Scan for the cell matching the given text and deliver its (x, y) coordinate at center. 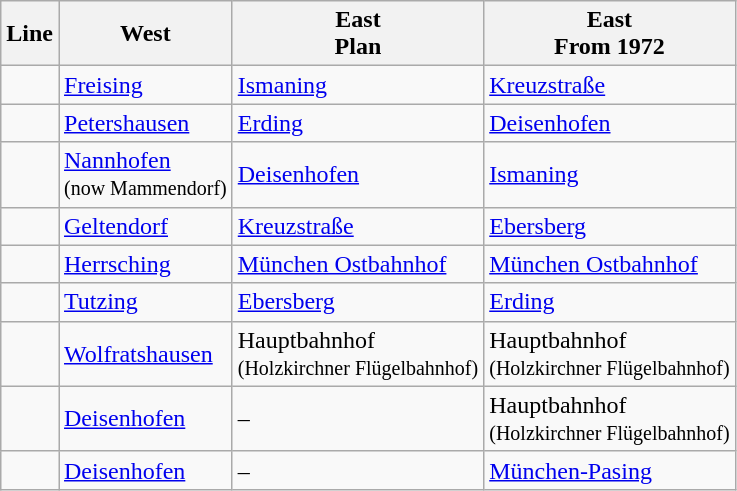
Petershausen (145, 123)
Geltendorf (145, 226)
Wolfratshausen (145, 354)
München-Pasing (610, 470)
Line (30, 34)
Nannhofen(now Mammendorf) (145, 174)
EastPlan (358, 34)
EastFrom 1972 (610, 34)
Tutzing (145, 302)
Herrsching (145, 264)
Freising (145, 85)
West (145, 34)
